Return the [X, Y] coordinate for the center point of the cell that contains the specified text.  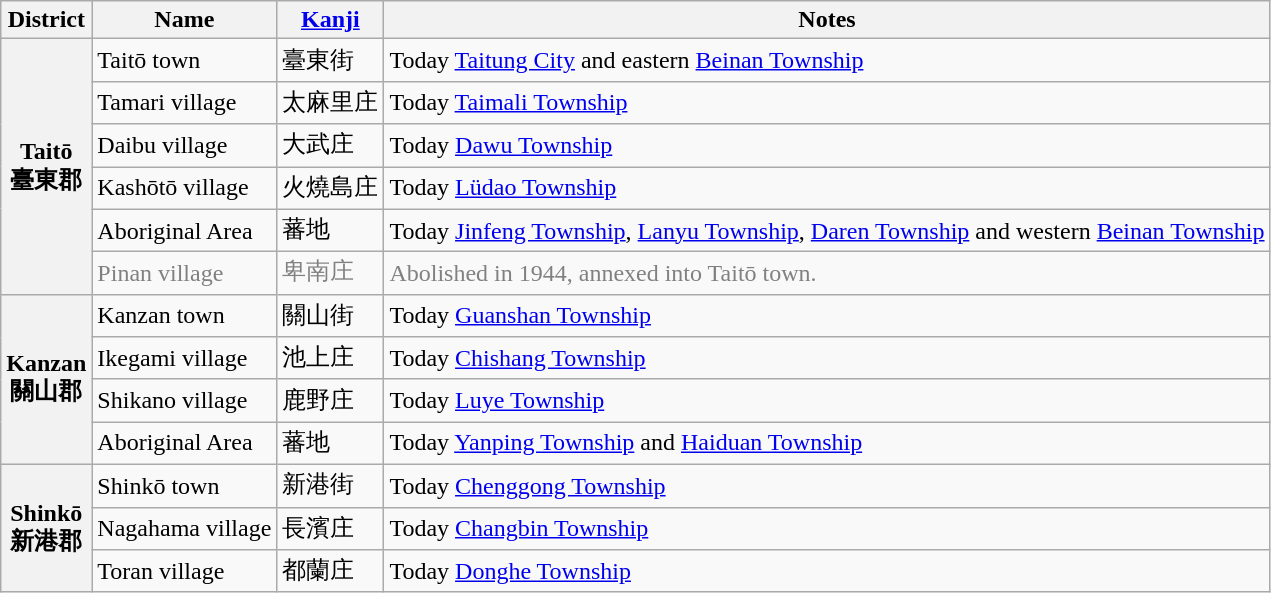
都蘭庄 [330, 572]
Today Chishang Township [827, 358]
Today Taimali Township [827, 102]
Shinkō town [184, 486]
大武庄 [330, 146]
火燒島庄 [330, 188]
Today Chenggong Township [827, 486]
Shinkō新港郡 [46, 528]
Today Luye Township [827, 400]
卑南庄 [330, 274]
新港街 [330, 486]
Shikano village [184, 400]
Nagahama village [184, 528]
Pinan village [184, 274]
Taitō臺東郡 [46, 166]
Taitō town [184, 60]
Kanji [330, 20]
Name [184, 20]
District [46, 20]
池上庄 [330, 358]
Today Yanping Township and Haiduan Township [827, 444]
Daibu village [184, 146]
Kanzan town [184, 316]
太麻里庄 [330, 102]
Today Guanshan Township [827, 316]
Abolished in 1944, annexed into Taitō town. [827, 274]
Today Jinfeng Township, Lanyu Township, Daren Township and western Beinan Township [827, 230]
Kashōtō village [184, 188]
Tamari village [184, 102]
Toran village [184, 572]
Today Taitung City and eastern Beinan Township [827, 60]
Kanzan關山郡 [46, 379]
Today Dawu Township [827, 146]
Ikegami village [184, 358]
關山街 [330, 316]
臺東街 [330, 60]
鹿野庄 [330, 400]
Today Changbin Township [827, 528]
Notes [827, 20]
Today Donghe Township [827, 572]
長濱庄 [330, 528]
Today Lüdao Township [827, 188]
